Detect which cell encompasses the target text, then output its [X, Y] center coordinate. 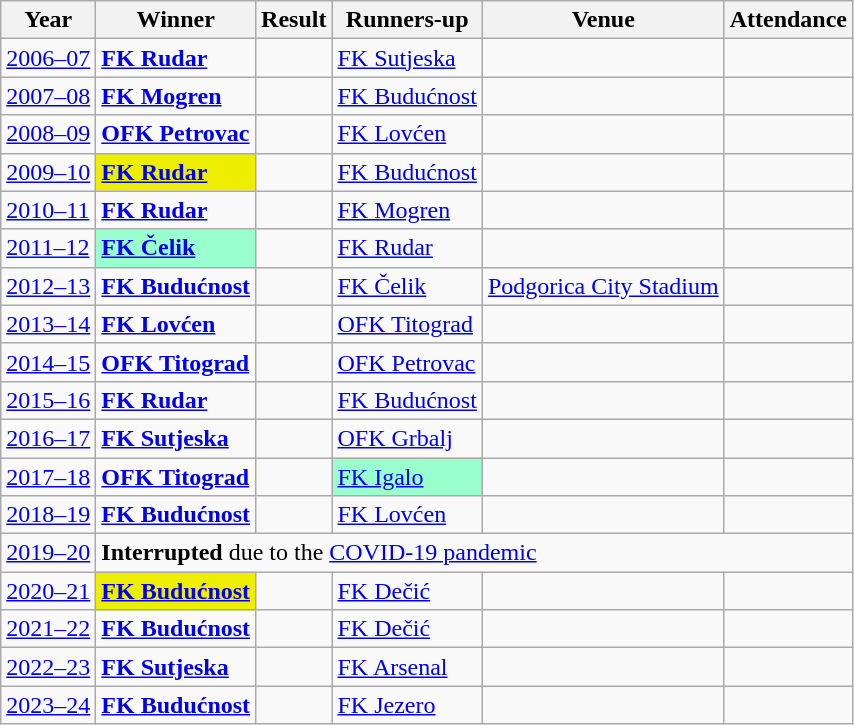
2023–24 [48, 705]
2011–12 [48, 248]
FK Jezero [407, 705]
2006–07 [48, 58]
2009–10 [48, 172]
2021–22 [48, 629]
Year [48, 20]
2014–15 [48, 362]
2013–14 [48, 324]
Podgorica City Stadium [603, 286]
2008–09 [48, 134]
2019–20 [48, 553]
FK Arsenal [407, 667]
2020–21 [48, 591]
FK Igalo [407, 477]
2015–16 [48, 400]
2007–08 [48, 96]
2010–11 [48, 210]
Result [294, 20]
Venue [603, 20]
OFK Grbalj [407, 438]
2012–13 [48, 286]
Winner [176, 20]
2017–18 [48, 477]
2016–17 [48, 438]
Interrupted due to the COVID-19 pandemic [474, 553]
Runners-up [407, 20]
2018–19 [48, 515]
Attendance [788, 20]
2022–23 [48, 667]
